Provide the (X, Y) coordinate of the cell's center where the given text is located.  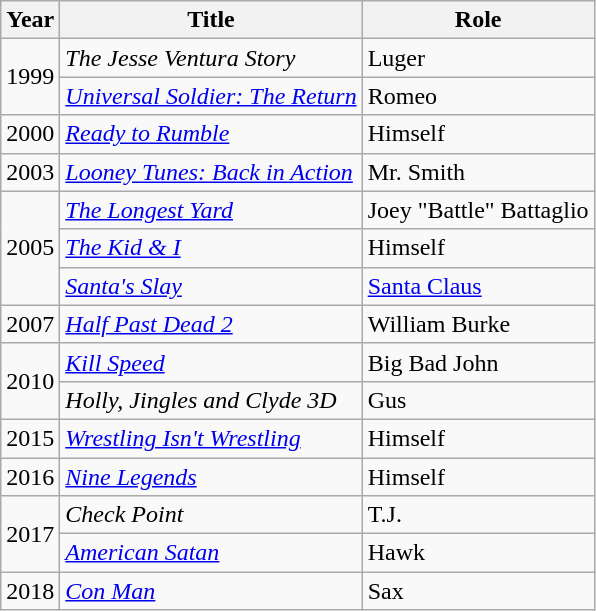
2005 (30, 248)
William Burke (478, 324)
2000 (30, 134)
2018 (30, 591)
Mr. Smith (478, 172)
Kill Speed (211, 362)
Con Man (211, 591)
Half Past Dead 2 (211, 324)
The Jesse Ventura Story (211, 58)
Big Bad John (478, 362)
Joey "Battle" Battaglio (478, 210)
Ready to Rumble (211, 134)
T.J. (478, 515)
Universal Soldier: The Return (211, 96)
2015 (30, 438)
Check Point (211, 515)
Year (30, 20)
2003 (30, 172)
2007 (30, 324)
2016 (30, 477)
Title (211, 20)
Nine Legends (211, 477)
Wrestling Isn't Wrestling (211, 438)
Romeo (478, 96)
Gus (478, 400)
2010 (30, 381)
The Longest Yard (211, 210)
The Kid & I (211, 248)
Sax (478, 591)
American Satan (211, 553)
1999 (30, 77)
2017 (30, 534)
Hawk (478, 553)
Santa's Slay (211, 286)
Luger (478, 58)
Santa Claus (478, 286)
Holly, Jingles and Clyde 3D (211, 400)
Role (478, 20)
Looney Tunes: Back in Action (211, 172)
